Find where the given text appears and provide that cell's center as [x, y] coordinate. 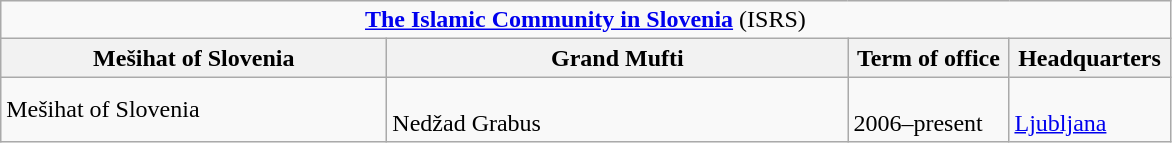
The Islamic Community in Slovenia (ISRS) [586, 20]
Nedžad Grabus [618, 110]
Headquarters [1090, 58]
Term of office [928, 58]
Ljubljana [1090, 110]
Grand Mufti [618, 58]
2006–present [928, 110]
